Output the (X, Y) coordinate of the center of the cell containing the given text.  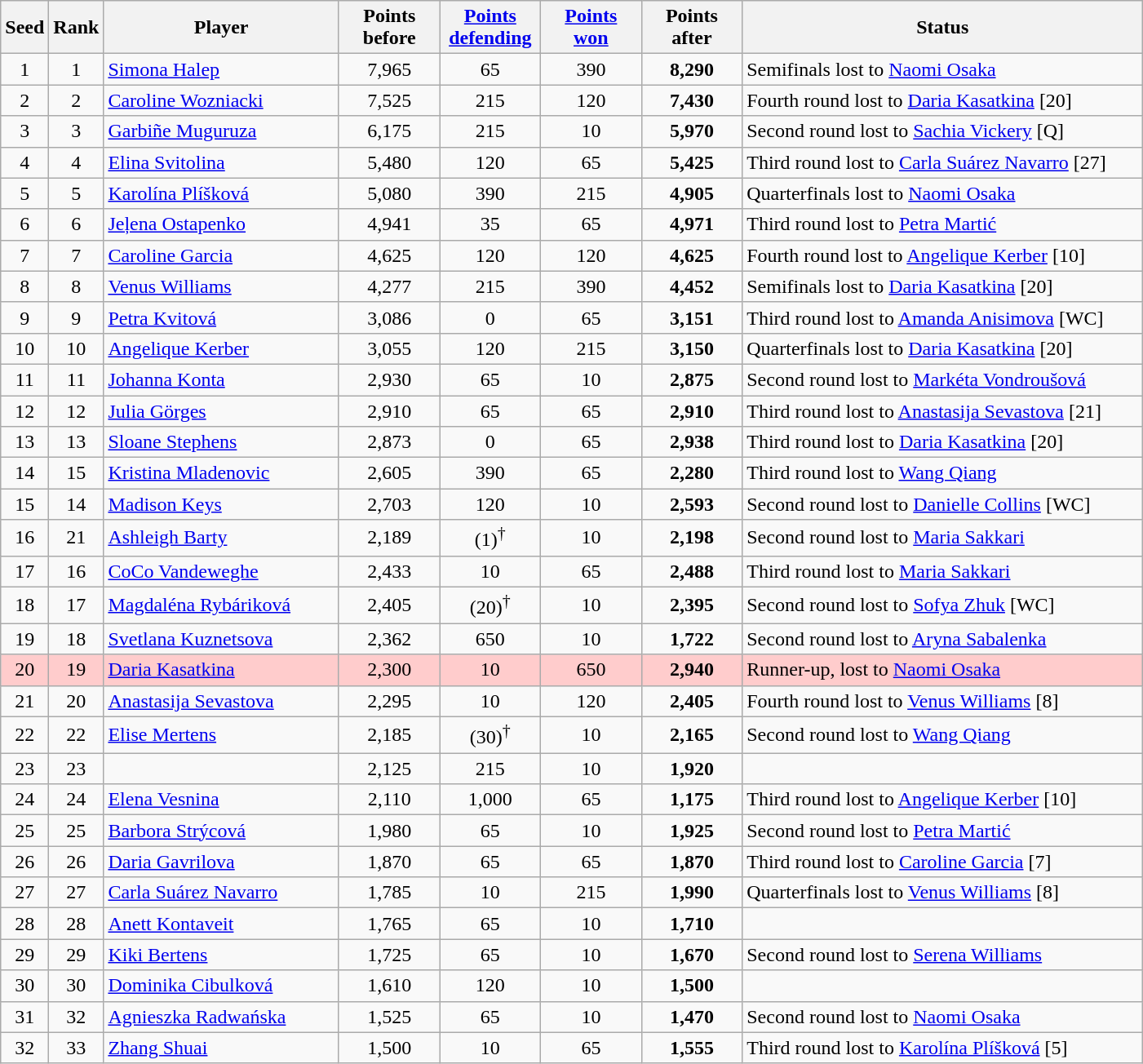
5,080 (389, 193)
Status (943, 28)
Third round lost to Anastasija Sevastova [21] (943, 410)
4,277 (389, 286)
Elena Vesnina (222, 800)
Fourth round lost to Venus Williams [8] (943, 701)
6,175 (389, 131)
Third round lost to Wang Qiang (943, 473)
2,280 (692, 473)
(1)† (490, 539)
2,362 (389, 639)
35 (490, 224)
1,555 (692, 1048)
Magdaléna Rybáriková (222, 605)
Fourth round lost to Angelique Kerber [10] (943, 255)
2,125 (389, 769)
Third round lost to Maria Sakkari (943, 571)
1,470 (692, 1017)
Points won (591, 28)
CoCo Vandeweghe (222, 571)
7,965 (389, 69)
Second round lost to Sofya Zhuk [WC] (943, 605)
2,295 (389, 701)
2,938 (692, 442)
1,980 (389, 831)
Second round lost to Markéta Vondroušová (943, 379)
Third round lost to Karolína Plíšková [5] (943, 1048)
Quarterfinals lost to Venus Williams [8] (943, 893)
Zhang Shuai (222, 1048)
Petra Kvitová (222, 317)
Third round lost to Angelique Kerber [10] (943, 800)
2,593 (692, 504)
Anastasija Sevastova (222, 701)
2,940 (692, 670)
Second round lost to Danielle Collins [WC] (943, 504)
Carla Suárez Navarro (222, 893)
3,151 (692, 317)
Second round lost to Naomi Osaka (943, 1017)
1,722 (692, 639)
Elise Mertens (222, 734)
33 (77, 1048)
1,610 (389, 986)
2,198 (692, 539)
1,785 (389, 893)
2,873 (389, 442)
Julia Görges (222, 410)
2,395 (692, 605)
1,670 (692, 955)
Elina Svitolina (222, 162)
Second round lost to Serena Williams (943, 955)
1,765 (389, 924)
Runner-up, lost to Naomi Osaka (943, 670)
Svetlana Kuznetsova (222, 639)
Ashleigh Barty (222, 539)
Seed (24, 28)
Quarterfinals lost to Daria Kasatkina [20] (943, 348)
Third round lost to Amanda Anisimova [WC] (943, 317)
Jeļena Ostapenko (222, 224)
Points after (692, 28)
Rank (77, 28)
2,433 (389, 571)
2,185 (389, 734)
Caroline Garcia (222, 255)
5,480 (389, 162)
Karolína Plíšková (222, 193)
Third round lost to Carla Suárez Navarro [27] (943, 162)
1,525 (389, 1017)
Second round lost to Petra Martić (943, 831)
Simona Halep (222, 69)
1,990 (692, 893)
1,920 (692, 769)
2,189 (389, 539)
2,165 (692, 734)
5,425 (692, 162)
2,488 (692, 571)
8,290 (692, 69)
(20)† (490, 605)
1,000 (490, 800)
Second round lost to Sachia Vickery [Q] (943, 131)
3,086 (389, 317)
Third round lost to Petra Martić (943, 224)
1,925 (692, 831)
Angelique Kerber (222, 348)
1,710 (692, 924)
Barbora Strýcová (222, 831)
Anett Kontaveit (222, 924)
Kiki Bertens (222, 955)
Points before (389, 28)
1,725 (389, 955)
Agnieszka Radwańska (222, 1017)
2,703 (389, 504)
Venus Williams (222, 286)
Points defending (490, 28)
Second round lost to Aryna Sabalenka (943, 639)
4,971 (692, 224)
Second round lost to Wang Qiang (943, 734)
2,875 (692, 379)
Caroline Wozniacki (222, 100)
Garbiñe Muguruza (222, 131)
2,300 (389, 670)
Dominika Cibulková (222, 986)
Kristina Mladenovic (222, 473)
Semifinals lost to Naomi Osaka (943, 69)
Third round lost to Daria Kasatkina [20] (943, 442)
5,970 (692, 131)
3,055 (389, 348)
1,175 (692, 800)
Johanna Konta (222, 379)
Fourth round lost to Daria Kasatkina [20] (943, 100)
Semifinals lost to Daria Kasatkina [20] (943, 286)
(30)† (490, 734)
Second round lost to Maria Sakkari (943, 539)
Daria Kasatkina (222, 670)
2,930 (389, 379)
4,941 (389, 224)
3,150 (692, 348)
Madison Keys (222, 504)
Daria Gavrilova (222, 862)
7,430 (692, 100)
4,905 (692, 193)
4,452 (692, 286)
2,605 (389, 473)
7,525 (389, 100)
Sloane Stephens (222, 442)
31 (24, 1017)
Player (222, 28)
2,110 (389, 800)
Quarterfinals lost to Naomi Osaka (943, 193)
Third round lost to Caroline Garcia [7] (943, 862)
